Detect which cell encompasses the target text, then output its (X, Y) center coordinate. 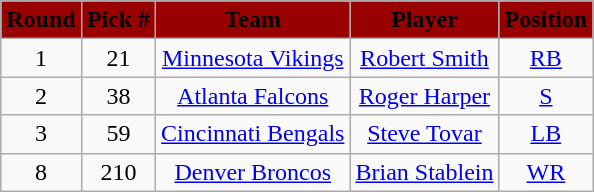
Player (424, 20)
Pick # (118, 20)
1 (41, 58)
S (546, 96)
Denver Broncos (253, 172)
Round (41, 20)
Team (253, 20)
Roger Harper (424, 96)
38 (118, 96)
WR (546, 172)
LB (546, 134)
2 (41, 96)
Atlanta Falcons (253, 96)
59 (118, 134)
RB (546, 58)
Brian Stablein (424, 172)
Cincinnati Bengals (253, 134)
3 (41, 134)
Robert Smith (424, 58)
Steve Tovar (424, 134)
8 (41, 172)
Minnesota Vikings (253, 58)
210 (118, 172)
21 (118, 58)
Position (546, 20)
